Extract the (X, Y) coordinate from the center of the cell holding the provided text.  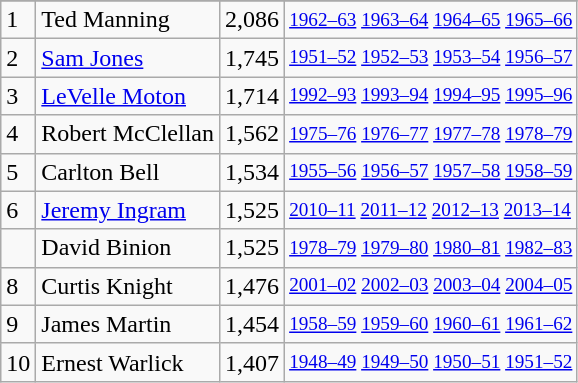
1975–76 1976–77 1977–78 1978–79 (431, 134)
8 (18, 286)
1948–49 1949–50 1950–51 1951–52 (431, 362)
Jeremy Ingram (128, 210)
1,714 (252, 96)
6 (18, 210)
1,407 (252, 362)
LeVelle Moton (128, 96)
4 (18, 134)
1,534 (252, 172)
1,454 (252, 324)
Sam Jones (128, 58)
2 (18, 58)
1955–56 1956–57 1957–58 1958–59 (431, 172)
Robert McClellan (128, 134)
1,562 (252, 134)
David Binion (128, 248)
2,086 (252, 20)
9 (18, 324)
1978–79 1979–80 1980–81 1982–83 (431, 248)
1962–63 1963–64 1964–65 1965–66 (431, 20)
Curtis Knight (128, 286)
1951–52 1952–53 1953–54 1956–57 (431, 58)
10 (18, 362)
1992–93 1993–94 1994–95 1995–96 (431, 96)
3 (18, 96)
1,745 (252, 58)
2001–02 2002–03 2003–04 2004–05 (431, 286)
5 (18, 172)
Carlton Bell (128, 172)
1958–59 1959–60 1960–61 1961–62 (431, 324)
Ernest Warlick (128, 362)
1,476 (252, 286)
2010–11 2011–12 2012–13 2013–14 (431, 210)
Ted Manning (128, 20)
James Martin (128, 324)
1 (18, 20)
